Search for the cell housing the specified text and yield its (X, Y) center coordinate. 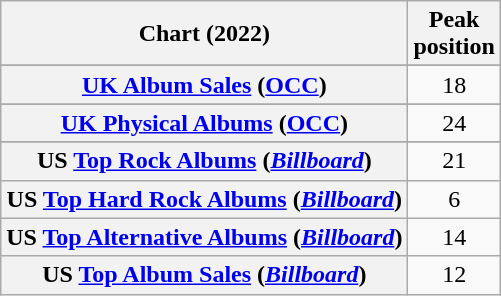
14 (454, 237)
US Top Alternative Albums (Billboard) (204, 237)
Chart (2022) (204, 34)
12 (454, 275)
24 (454, 123)
US Top Rock Albums (Billboard) (204, 161)
Peakposition (454, 34)
US Top Hard Rock Albums (Billboard) (204, 199)
21 (454, 161)
6 (454, 199)
18 (454, 85)
US Top Album Sales (Billboard) (204, 275)
UK Physical Albums (OCC) (204, 123)
UK Album Sales (OCC) (204, 85)
